Scan for the cell matching the given text and deliver its (x, y) coordinate at center. 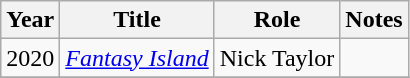
Year (30, 20)
Fantasy Island (137, 58)
Title (137, 20)
Nick Taylor (277, 58)
2020 (30, 58)
Role (277, 20)
Notes (374, 20)
